Determine the [X, Y] coordinate at the center of the cell enclosing the given text.  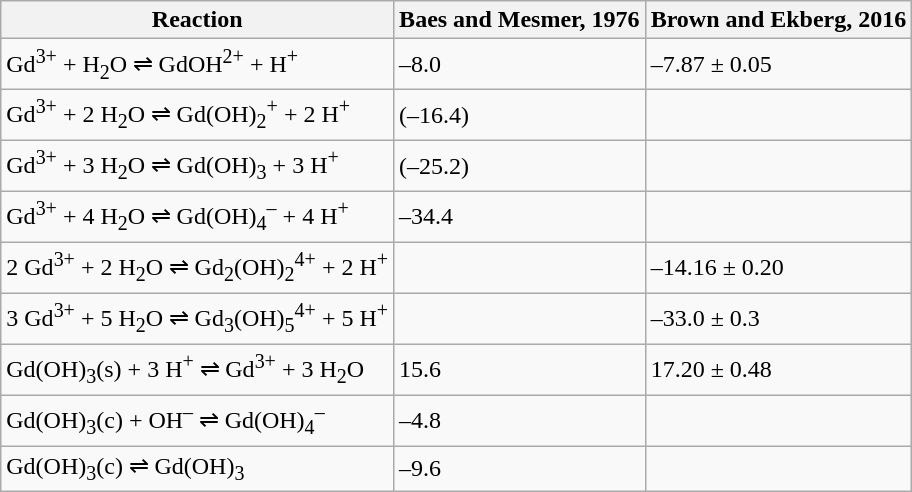
–4.8 [520, 420]
Reaction [198, 20]
Gd(OH)3(c) + OH– ⇌ Gd(OH)4– [198, 420]
–33.0 ± 0.3 [778, 318]
–7.87 ± 0.05 [778, 64]
–9.6 [520, 469]
Brown and Ekberg, 2016 [778, 20]
–8.0 [520, 64]
15.6 [520, 370]
(–25.2) [520, 166]
(–16.4) [520, 116]
Gd(OH)3(c) ⇌ Gd(OH)3 [198, 469]
–34.4 [520, 216]
Gd(OH)3(s) + 3 H+ ⇌ Gd3+ + 3 H2O [198, 370]
2 Gd3+ + 2 H2O ⇌ Gd2(OH)24+ + 2 H+ [198, 268]
3 Gd3+ + 5 H2O ⇌ Gd3(OH)54+ + 5 H+ [198, 318]
Gd3+ + 2 H2O ⇌ Gd(OH)2+ + 2 H+ [198, 116]
Baes and Mesmer, 1976 [520, 20]
17.20 ± 0.48 [778, 370]
Gd3+ + 4 H2O ⇌ Gd(OH)4– + 4 H+ [198, 216]
Gd3+ + H2O ⇌ GdOH2+ + H+ [198, 64]
–14.16 ± 0.20 [778, 268]
Gd3+ + 3 H2O ⇌ Gd(OH)3 + 3 H+ [198, 166]
